For the text-containing cell, return its midpoint in (x, y) coordinate format. 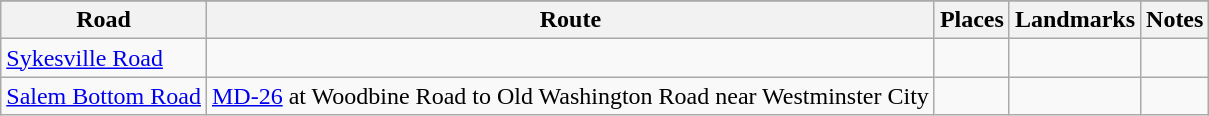
Road (104, 20)
Places (972, 20)
Landmarks (1074, 20)
Notes (1175, 20)
Salem Bottom Road (104, 96)
Route (570, 20)
MD-26 at Woodbine Road to Old Washington Road near Westminster City (570, 96)
Sykesville Road (104, 58)
